Determine the [x, y] coordinate at the center of the cell enclosing the given text.  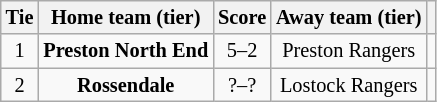
Preston North End [126, 51]
Tie [20, 17]
5–2 [242, 51]
1 [20, 51]
Score [242, 17]
Rossendale [126, 85]
Lostock Rangers [348, 85]
Away team (tier) [348, 17]
Preston Rangers [348, 51]
2 [20, 85]
Home team (tier) [126, 17]
?–? [242, 85]
